Pinpoint the cell where the given text exists, returning its [X, Y] midpoint coordinate. 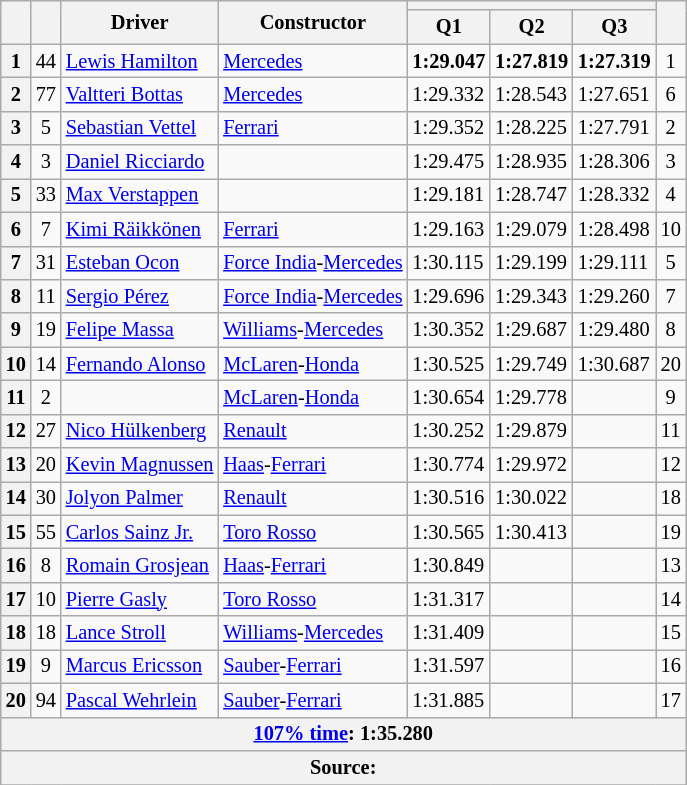
1:27.819 [532, 61]
Kimi Räikkönen [140, 229]
1:29.163 [448, 229]
Felipe Massa [140, 330]
Carlos Sainz Jr. [140, 532]
Daniel Ricciardo [140, 162]
Nico Hülkenberg [140, 431]
1:29.079 [532, 229]
1:30.654 [448, 397]
1:29.972 [532, 465]
1:31.317 [448, 599]
1:30.252 [448, 431]
Q2 [532, 27]
Pascal Wehrlein [140, 700]
30 [46, 498]
Lance Stroll [140, 633]
1:30.687 [614, 364]
44 [46, 61]
1:30.849 [448, 565]
1:29.352 [448, 128]
1:30.516 [448, 498]
31 [46, 263]
Pierre Gasly [140, 599]
1:31.409 [448, 633]
107% time: 1:35.280 [344, 734]
1:29.332 [448, 94]
1:29.260 [614, 296]
1:30.022 [532, 498]
Driver [140, 22]
Lewis Hamilton [140, 61]
1:30.352 [448, 330]
Fernando Alonso [140, 364]
1:27.319 [614, 61]
Q3 [614, 27]
1:28.747 [532, 195]
Esteban Ocon [140, 263]
Jolyon Palmer [140, 498]
1:30.115 [448, 263]
1:29.475 [448, 162]
1:28.306 [614, 162]
Kevin Magnussen [140, 465]
1:29.480 [614, 330]
1:28.225 [532, 128]
Romain Grosjean [140, 565]
1:30.413 [532, 532]
1:31.597 [448, 666]
55 [46, 532]
1:29.749 [532, 364]
Q1 [448, 27]
77 [46, 94]
Sergio Pérez [140, 296]
1:31.885 [448, 700]
1:28.498 [614, 229]
Max Verstappen [140, 195]
1:29.696 [448, 296]
1:28.543 [532, 94]
Marcus Ericsson [140, 666]
1:28.935 [532, 162]
Sebastian Vettel [140, 128]
1:30.774 [448, 465]
27 [46, 431]
1:29.111 [614, 263]
33 [46, 195]
Source: [344, 767]
1:28.332 [614, 195]
1:29.199 [532, 263]
1:29.778 [532, 397]
Constructor [312, 22]
1:27.651 [614, 94]
Valtteri Bottas [140, 94]
1:30.565 [448, 532]
1:27.791 [614, 128]
1:29.687 [532, 330]
1:30.525 [448, 364]
94 [46, 700]
1:29.343 [532, 296]
1:29.181 [448, 195]
1:29.879 [532, 431]
1:29.047 [448, 61]
